Provide the [x, y] coordinate of the cell's center where the given text is located.  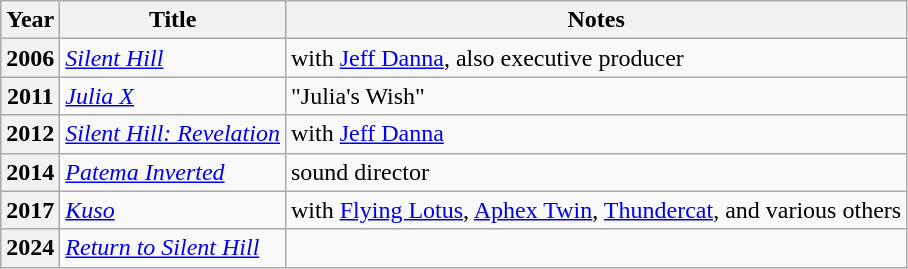
Silent Hill: Revelation [173, 134]
2012 [30, 134]
Julia X [173, 96]
with Flying Lotus, Aphex Twin, Thundercat, and various others [596, 210]
Patema Inverted [173, 172]
Return to Silent Hill [173, 248]
with Jeff Danna [596, 134]
2011 [30, 96]
2017 [30, 210]
2014 [30, 172]
"Julia's Wish" [596, 96]
Kuso [173, 210]
sound director [596, 172]
2024 [30, 248]
Title [173, 20]
Year [30, 20]
Notes [596, 20]
2006 [30, 58]
Silent Hill [173, 58]
with Jeff Danna, also executive producer [596, 58]
